Extract the (X, Y) coordinate from the center of the cell holding the provided text.  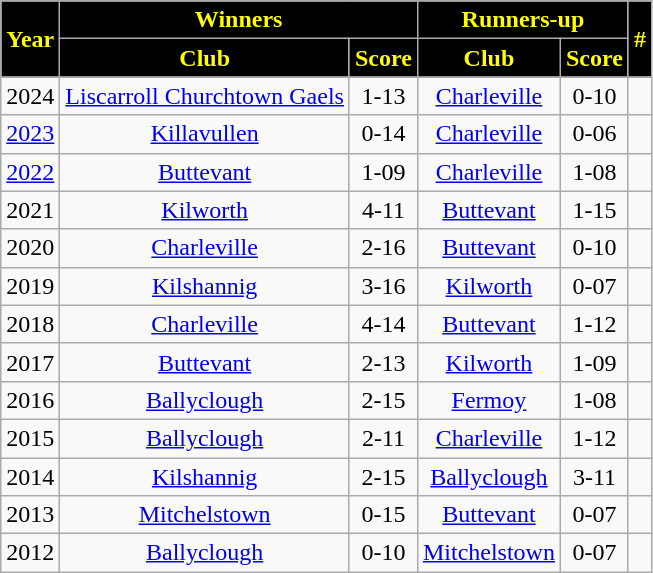
2021 (30, 210)
1-13 (383, 96)
Runners-up (522, 20)
Liscarroll Churchtown Gaels (205, 96)
2016 (30, 400)
2017 (30, 362)
0-06 (594, 134)
# (640, 39)
2-11 (383, 438)
2012 (30, 553)
2-16 (383, 248)
0-14 (383, 134)
4-14 (383, 324)
2013 (30, 515)
2014 (30, 477)
Winners (239, 20)
0-15 (383, 515)
2023 (30, 134)
2018 (30, 324)
1-15 (594, 210)
3-11 (594, 477)
2015 (30, 438)
2-13 (383, 362)
2019 (30, 286)
Year (30, 39)
2022 (30, 172)
2024 (30, 96)
Killavullen (205, 134)
2020 (30, 248)
Fermoy (488, 400)
4-11 (383, 210)
3-16 (383, 286)
